Return [X, Y] of the center of cell containing provided text 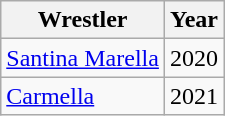
Year [194, 20]
2021 [194, 96]
2020 [194, 58]
Wrestler [83, 20]
Santina Marella [83, 58]
Carmella [83, 96]
